Determine the [X, Y] coordinate at the center of the cell enclosing the given text.  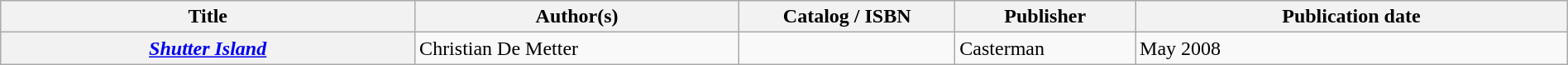
Casterman [1045, 48]
Christian De Metter [577, 48]
Shutter Island [208, 48]
Catalog / ISBN [847, 17]
Publisher [1045, 17]
May 2008 [1351, 48]
Publication date [1351, 17]
Author(s) [577, 17]
Title [208, 17]
